From the cell containing the given text, extract its center point as [x, y] coordinate. 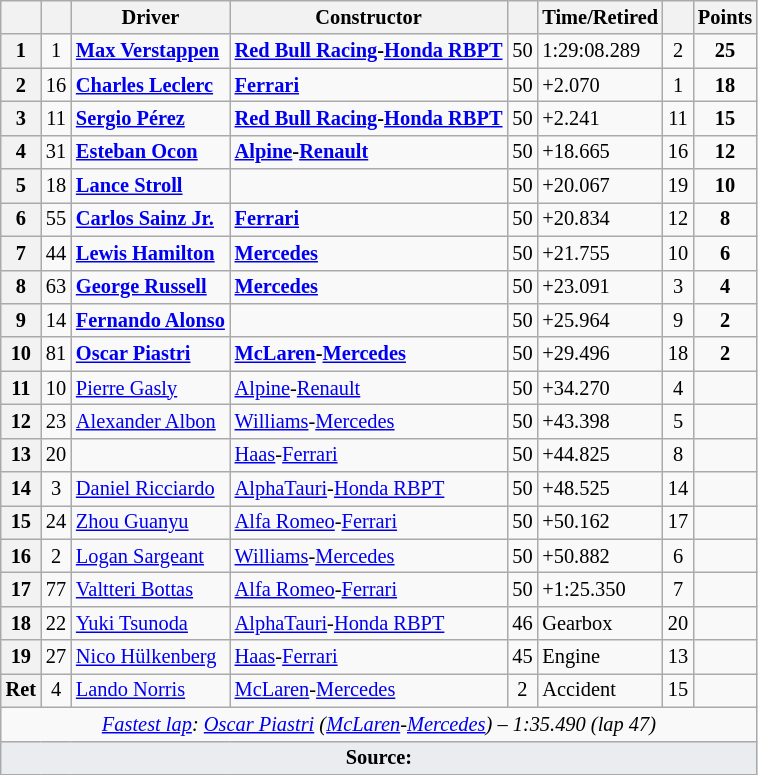
+25.964 [600, 320]
46 [522, 623]
Lando Norris [150, 690]
Sergio Pérez [150, 118]
+48.525 [600, 489]
+20.067 [600, 186]
Gearbox [600, 623]
Fernando Alonso [150, 320]
Zhou Guanyu [150, 522]
+2.241 [600, 118]
Yuki Tsunoda [150, 623]
44 [56, 253]
Lance Stroll [150, 186]
Nico Hülkenberg [150, 657]
Daniel Ricciardo [150, 489]
63 [56, 287]
+1:25.350 [600, 589]
+50.882 [600, 556]
45 [522, 657]
Charles Leclerc [150, 85]
+23.091 [600, 287]
Max Verstappen [150, 51]
81 [56, 354]
Fastest lap: Oscar Piastri (McLaren-Mercedes) – 1:35.490 (lap 47) [379, 724]
Ret [21, 690]
+29.496 [600, 354]
Oscar Piastri [150, 354]
Constructor [369, 17]
Esteban Ocon [150, 152]
+2.070 [600, 85]
Accident [600, 690]
25 [725, 51]
31 [56, 152]
+50.162 [600, 522]
+43.398 [600, 421]
55 [56, 219]
Carlos Sainz Jr. [150, 219]
27 [56, 657]
+20.834 [600, 219]
Engine [600, 657]
Valtteri Bottas [150, 589]
1:29:08.289 [600, 51]
Points [725, 17]
Time/Retired [600, 17]
22 [56, 623]
Source: [379, 758]
+21.755 [600, 253]
Pierre Gasly [150, 388]
Alexander Albon [150, 421]
+18.665 [600, 152]
Logan Sargeant [150, 556]
George Russell [150, 287]
23 [56, 421]
Driver [150, 17]
Lewis Hamilton [150, 253]
+34.270 [600, 388]
24 [56, 522]
77 [56, 589]
+44.825 [600, 455]
